Output the (X, Y) coordinate of the center of the cell containing the given text.  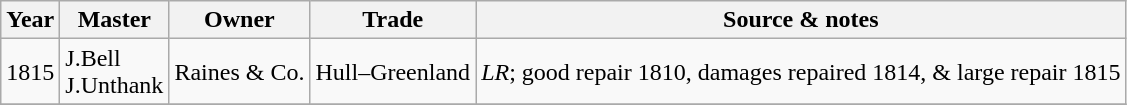
Trade (393, 20)
Year (30, 20)
J.BellJ.Unthank (114, 72)
1815 (30, 72)
LR; good repair 1810, damages repaired 1814, & large repair 1815 (801, 72)
Master (114, 20)
Owner (240, 20)
Source & notes (801, 20)
Hull–Greenland (393, 72)
Raines & Co. (240, 72)
